Extract the (x, y) coordinate from the center of the cell holding the provided text.  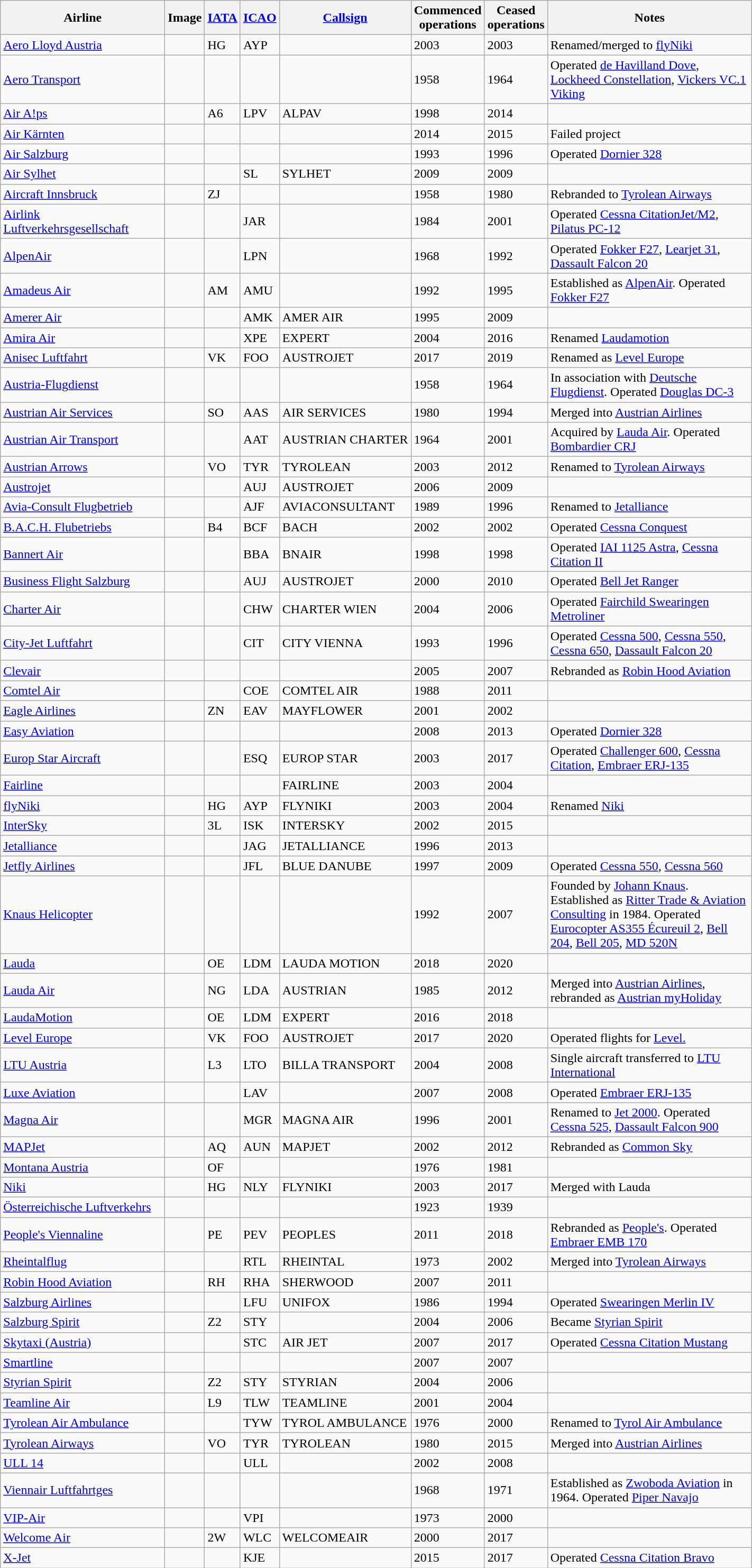
Renamed as Level Europe (649, 358)
MAGNA AIR (345, 1120)
WLC (260, 1538)
PE (223, 1235)
BCF (260, 527)
1997 (447, 866)
1986 (447, 1302)
Viennair Luftfahrtges (82, 1490)
Operated flights for Level. (649, 1038)
MAPJET (345, 1147)
Fairline (82, 786)
JAR (260, 221)
NLY (260, 1187)
Aero Lloyd Austria (82, 45)
RH (223, 1282)
Rheintalflug (82, 1262)
BILLA TRANSPORT (345, 1065)
Österreichische Luftverkehrs (82, 1207)
NG (223, 991)
LPN (260, 256)
Renamed Niki (649, 806)
Ceasedoperations (516, 18)
AAT (260, 440)
LaudaMotion (82, 1018)
L9 (223, 1403)
RHEINTAL (345, 1262)
ESQ (260, 758)
Founded by Johann Knaus. Established as Ritter Trade & Aviation Consulting in 1984. Operated Eurocopter AS355 Écureuil 2, Bell 204, Bell 205, MD 520N (649, 915)
LAV (260, 1092)
BNAIR (345, 554)
Image (185, 18)
STYRIAN (345, 1382)
EUROP STAR (345, 758)
BBA (260, 554)
BLUE DANUBE (345, 866)
Renamed/merged to flyNiki (649, 45)
UNIFOX (345, 1302)
Became Styrian Spirit (649, 1322)
Rebranded as People's. Operated Embraer EMB 170 (649, 1235)
ISK (260, 826)
BACH (345, 527)
Rebranded to Tyrolean Airways (649, 194)
CIT (260, 643)
Operated Fairchild Swearingen Metroliner (649, 609)
Austrian Air Services (82, 412)
Amadeus Air (82, 290)
Montana Austria (82, 1167)
ALPAV (345, 114)
Established as AlpenAir. Operated Fokker F27 (649, 290)
Knaus Helicopter (82, 915)
TYROL AMBULANCE (345, 1423)
RHA (260, 1282)
Operated Cessna Citation Bravo (649, 1558)
Merged into Tyrolean Airways (649, 1262)
AM (223, 290)
Tyrolean Air Ambulance (82, 1423)
XPE (260, 338)
ULL (260, 1463)
Airline (82, 18)
B.A.C.H. Flubetriebs (82, 527)
Operated Embraer ERJ-135 (649, 1092)
Skytaxi (Austria) (82, 1342)
Austrian Air Transport (82, 440)
Operated Cessna CitationJet/M2, Pilatus PC-12 (649, 221)
Failed project (649, 134)
Austria-Flugdienst (82, 385)
Operated Cessna Citation Mustang (649, 1342)
AUN (260, 1147)
JAG (260, 846)
Renamed Laudamotion (649, 338)
LDA (260, 991)
Renamed to Jet 2000. Operated Cessna 525, Dassault Falcon 900 (649, 1120)
Callsign (345, 18)
ULL 14 (82, 1463)
Business Flight Salzburg (82, 582)
AMER AIR (345, 317)
AMU (260, 290)
COE (260, 690)
SL (260, 174)
SO (223, 412)
Renamed to Jetalliance (649, 507)
Operated Cessna 500, Cessna 550, Cessna 650, Dassault Falcon 20 (649, 643)
AUSTRIAN (345, 991)
EAV (260, 711)
AlpenAir (82, 256)
Avia-Consult Flugbetrieb (82, 507)
INTERSKY (345, 826)
Level Europe (82, 1038)
LFU (260, 1302)
TEAMLINE (345, 1403)
Easy Aviation (82, 731)
Comtel Air (82, 690)
Commencedoperations (447, 18)
JETALLIANCE (345, 846)
X-Jet (82, 1558)
1939 (516, 1207)
RTL (260, 1262)
Air Kärnten (82, 134)
1989 (447, 507)
3L (223, 826)
Welcome Air (82, 1538)
City-Jet Luftfahrt (82, 643)
STC (260, 1342)
1985 (447, 991)
Airlink Luftverkehrsgesellschaft (82, 221)
PEV (260, 1235)
Single aircraft transferred to LTU International (649, 1065)
AVIACONSULTANT (345, 507)
Niki (82, 1187)
LTO (260, 1065)
Operated IAI 1125 Astra, Cessna Citation II (649, 554)
Robin Hood Aviation (82, 1282)
flyNiki (82, 806)
Salzburg Airlines (82, 1302)
AUSTRIAN CHARTER (345, 440)
Jetalliance (82, 846)
Air Salzburg (82, 154)
AQ (223, 1147)
Rebranded as Common Sky (649, 1147)
2005 (447, 670)
Tyrolean Airways (82, 1443)
LTU Austria (82, 1065)
VPI (260, 1518)
SYLHET (345, 174)
SHERWOOD (345, 1282)
AJF (260, 507)
AIR SERVICES (345, 412)
L3 (223, 1065)
People's Viennaline (82, 1235)
In association with Deutsche Flugdienst. Operated Douglas DC-3 (649, 385)
MGR (260, 1120)
COMTEL AIR (345, 690)
2W (223, 1538)
Established as Zwoboda Aviation in 1964. Operated Piper Navajo (649, 1490)
PEOPLES (345, 1235)
1971 (516, 1490)
OF (223, 1167)
CITY VIENNA (345, 643)
Magna Air (82, 1120)
Jetfly Airlines (82, 866)
Europ Star Aircraft (82, 758)
LAUDA MOTION (345, 963)
Austrojet (82, 487)
AIR JET (345, 1342)
2010 (516, 582)
MAPJet (82, 1147)
ZJ (223, 194)
Austrian Arrows (82, 467)
FAIRLINE (345, 786)
ICAO (260, 18)
Notes (649, 18)
JFL (260, 866)
TYW (260, 1423)
Charter Air (82, 609)
Bannert Air (82, 554)
Operated Swearingen Merlin IV (649, 1302)
CHARTER WIEN (345, 609)
1923 (447, 1207)
2019 (516, 358)
A6 (223, 114)
Lauda (82, 963)
Lauda Air (82, 991)
Clevair (82, 670)
Luxe Aviation (82, 1092)
Amerer Air (82, 317)
Rebranded as Robin Hood Aviation (649, 670)
Smartline (82, 1362)
Amira Air (82, 338)
Air A!ps (82, 114)
MAYFLOWER (345, 711)
1981 (516, 1167)
Air Sylhet (82, 174)
Styrian Spirit (82, 1382)
Operated Challenger 600, Cessna Citation, Embraer ERJ-135 (649, 758)
1988 (447, 690)
Salzburg Spirit (82, 1322)
WELCOMEAIR (345, 1538)
Merged into Austrian Airlines, rebranded as Austrian myHoliday (649, 991)
Aircraft Innsbruck (82, 194)
B4 (223, 527)
Anisec Luftfahrt (82, 358)
Aero Transport (82, 79)
Operated Cessna 550, Cessna 560 (649, 866)
Renamed to Tyrolean Airways (649, 467)
KJE (260, 1558)
Teamline Air (82, 1403)
TLW (260, 1403)
Eagle Airlines (82, 711)
ZN (223, 711)
Operated Cessna Conquest (649, 527)
InterSky (82, 826)
AMK (260, 317)
Operated Bell Jet Ranger (649, 582)
AAS (260, 412)
Merged with Lauda (649, 1187)
LPV (260, 114)
Operated Fokker F27, Learjet 31, Dassault Falcon 20 (649, 256)
1984 (447, 221)
CHW (260, 609)
IATA (223, 18)
VIP-Air (82, 1518)
Renamed to Tyrol Air Ambulance (649, 1423)
Operated de Havilland Dove, Lockheed Constellation, Vickers VC.1 Viking (649, 79)
Acquired by Lauda Air. Operated Bombardier CRJ (649, 440)
